Provide the [X, Y] coordinate of the cell's center where the given text is located.  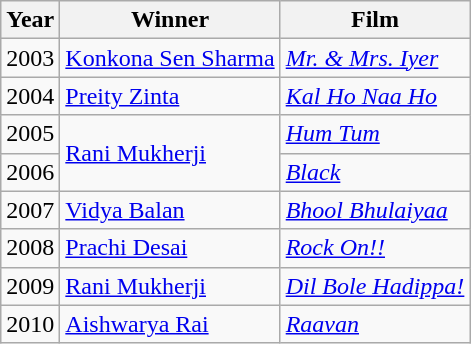
Aishwarya Rai [170, 324]
Preity Zinta [170, 96]
2009 [30, 286]
2010 [30, 324]
2004 [30, 96]
Film [375, 20]
Winner [170, 20]
2008 [30, 248]
Prachi Desai [170, 248]
Dil Bole Hadippa! [375, 286]
2006 [30, 172]
Konkona Sen Sharma [170, 58]
Vidya Balan [170, 210]
Raavan [375, 324]
Bhool Bhulaiyaa [375, 210]
Mr. & Mrs. Iyer [375, 58]
Hum Tum [375, 134]
2003 [30, 58]
Kal Ho Naa Ho [375, 96]
Black [375, 172]
Rock On!! [375, 248]
2005 [30, 134]
Year [30, 20]
2007 [30, 210]
